Search for the cell housing the specified text and yield its [x, y] center coordinate. 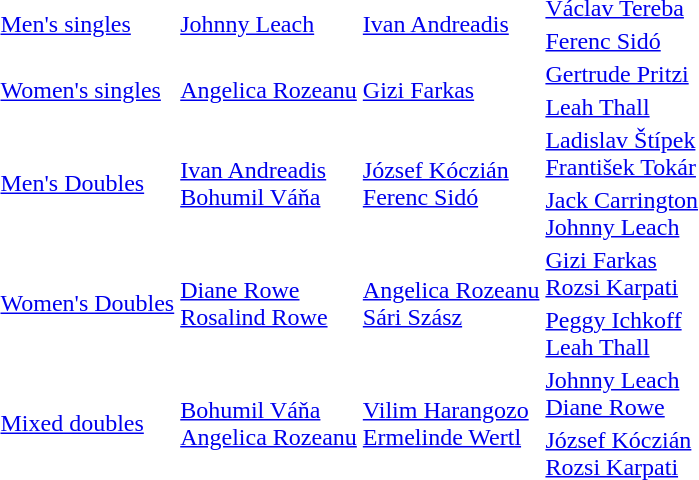
Gizi Farkas [451, 90]
Diane Rowe Rosalind Rowe [269, 304]
Ivan Andreadis Bohumil Váňa [269, 184]
József Kóczián Ferenc Sidó [451, 184]
Angelica Rozeanu Sári Szász [451, 304]
Angelica Rozeanu [269, 90]
